From the cell containing the given text, extract its center point as [x, y] coordinate. 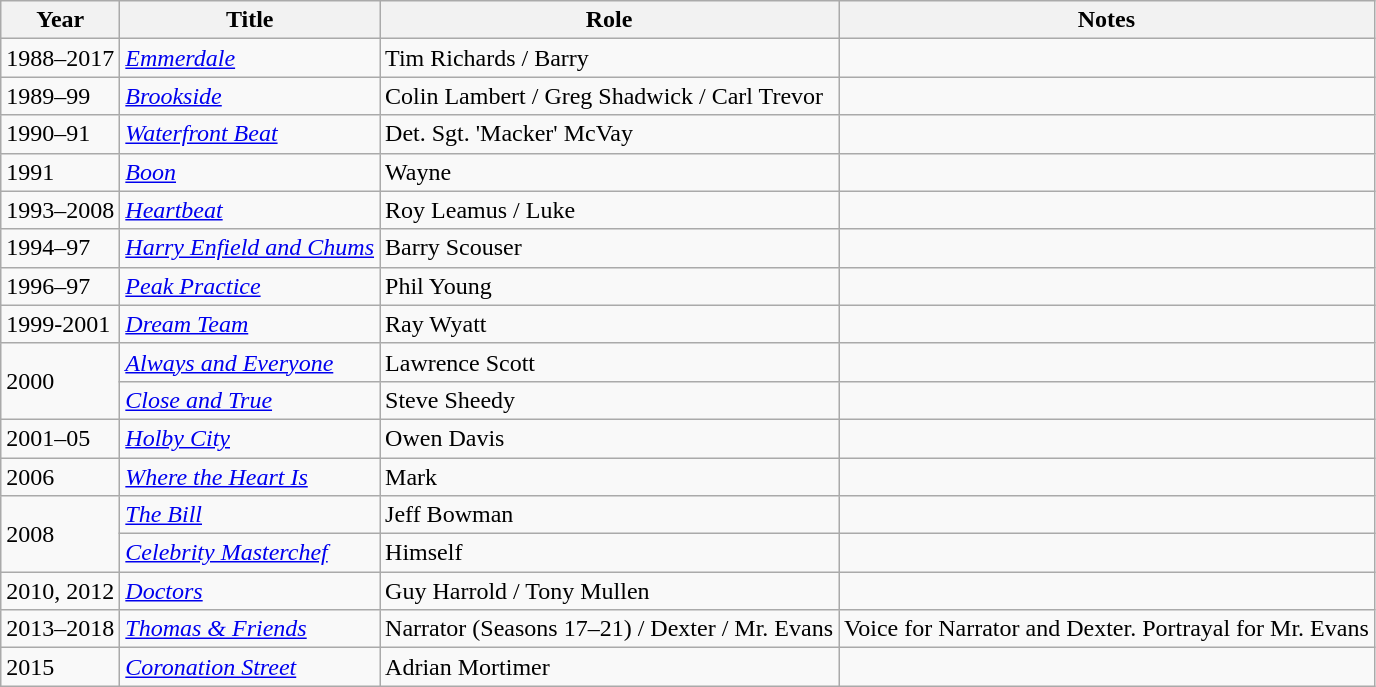
Narrator (Seasons 17–21) / Dexter / Mr. Evans [610, 629]
Close and True [250, 400]
2015 [60, 667]
Notes [1106, 20]
2010, 2012 [60, 591]
Coronation Street [250, 667]
1993–2008 [60, 210]
1990–91 [60, 134]
Always and Everyone [250, 362]
Dream Team [250, 324]
Celebrity Masterchef [250, 553]
The Bill [250, 515]
Title [250, 20]
1988–2017 [60, 58]
Mark [610, 477]
Year [60, 20]
Voice for Narrator and Dexter. Portrayal for Mr. Evans [1106, 629]
1996–97 [60, 286]
Wayne [610, 172]
Guy Harrold / Tony Mullen [610, 591]
Thomas & Friends [250, 629]
Brookside [250, 96]
Jeff Bowman [610, 515]
Owen Davis [610, 438]
2001–05 [60, 438]
Where the Heart Is [250, 477]
1999-2001 [60, 324]
Barry Scouser [610, 248]
Peak Practice [250, 286]
Lawrence Scott [610, 362]
Phil Young [610, 286]
2000 [60, 381]
Ray Wyatt [610, 324]
2008 [60, 534]
Steve Sheedy [610, 400]
Himself [610, 553]
Role [610, 20]
Harry Enfield and Chums [250, 248]
Emmerdale [250, 58]
Colin Lambert / Greg Shadwick / Carl Trevor [610, 96]
1989–99 [60, 96]
Boon [250, 172]
Holby City [250, 438]
Det. Sgt. 'Macker' McVay [610, 134]
1991 [60, 172]
Adrian Mortimer [610, 667]
Heartbeat [250, 210]
Waterfront Beat [250, 134]
Tim Richards / Barry [610, 58]
2013–2018 [60, 629]
2006 [60, 477]
Doctors [250, 591]
Roy Leamus / Luke [610, 210]
1994–97 [60, 248]
